Find where the given text appears and provide that cell's center as (x, y) coordinate. 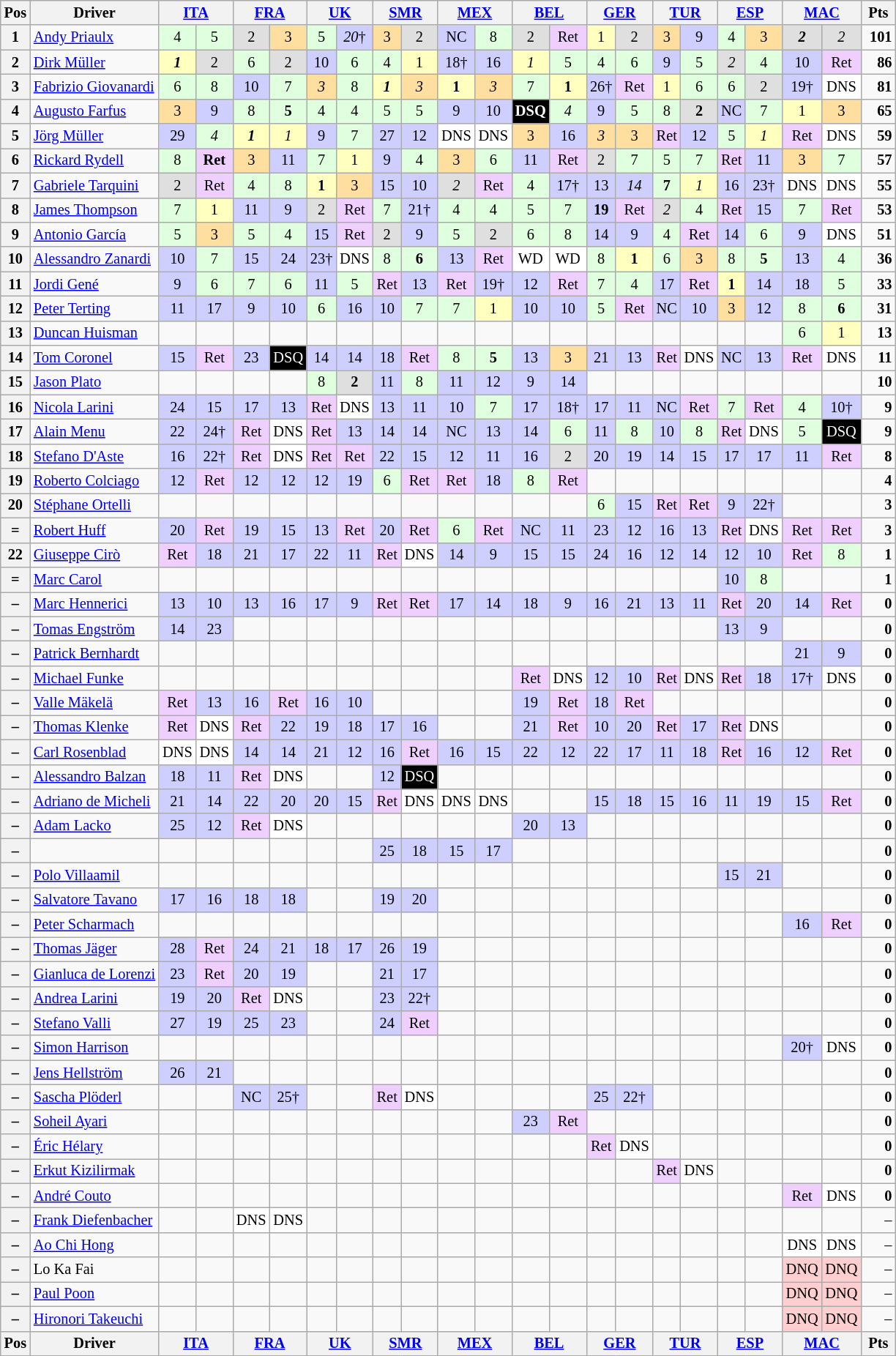
Dirk Müller (94, 62)
28 (177, 949)
Tom Coronel (94, 358)
29 (177, 136)
Jens Hellström (94, 1073)
Carl Rosenblad (94, 752)
Erkut Kizilirmak (94, 1171)
Robert Huff (94, 530)
Fabrizio Giovanardi (94, 86)
Antonio García (94, 234)
59 (878, 136)
James Thompson (94, 210)
Nicola Larini (94, 407)
51 (878, 234)
Éric Hélary (94, 1147)
Adriano de Micheli (94, 801)
Marc Hennerici (94, 604)
Rickard Rydell (94, 160)
Paul Poon (94, 1294)
26† (601, 86)
Gianluca de Lorenzi (94, 974)
Peter Scharmach (94, 925)
Jordi Gené (94, 284)
Alessandro Zanardi (94, 259)
24† (214, 431)
25† (288, 1097)
Alessandro Balzan (94, 777)
Sascha Plöderl (94, 1097)
Stefano D'Aste (94, 456)
Tomas Engström (94, 629)
Duncan Huisman (94, 333)
Valle Mäkelä (94, 703)
Polo Villaamil (94, 875)
Thomas Klenke (94, 727)
Alain Menu (94, 431)
Frank Diefenbacher (94, 1221)
Patrick Bernhardt (94, 653)
Andrea Larini (94, 999)
Stefano Valli (94, 1023)
Hironori Takeuchi (94, 1319)
Jason Plato (94, 382)
Peter Terting (94, 308)
53 (878, 210)
Jörg Müller (94, 136)
57 (878, 160)
101 (878, 37)
33 (878, 284)
Adam Lacko (94, 826)
Ao Chi Hong (94, 1245)
André Couto (94, 1196)
Lo Ka Fai (94, 1270)
86 (878, 62)
Augusto Farfus (94, 111)
Giuseppe Cirò (94, 555)
Simon Harrison (94, 1048)
81 (878, 86)
Michael Funke (94, 678)
21† (419, 210)
36 (878, 259)
Roberto Colciago (94, 481)
Andy Priaulx (94, 37)
55 (878, 185)
65 (878, 111)
Gabriele Tarquini (94, 185)
Stéphane Ortelli (94, 505)
Marc Carol (94, 579)
Thomas Jäger (94, 949)
Salvatore Tavano (94, 900)
10† (842, 407)
31 (878, 308)
Soheil Ayari (94, 1122)
